Detect which cell encompasses the target text, then output its (X, Y) center coordinate. 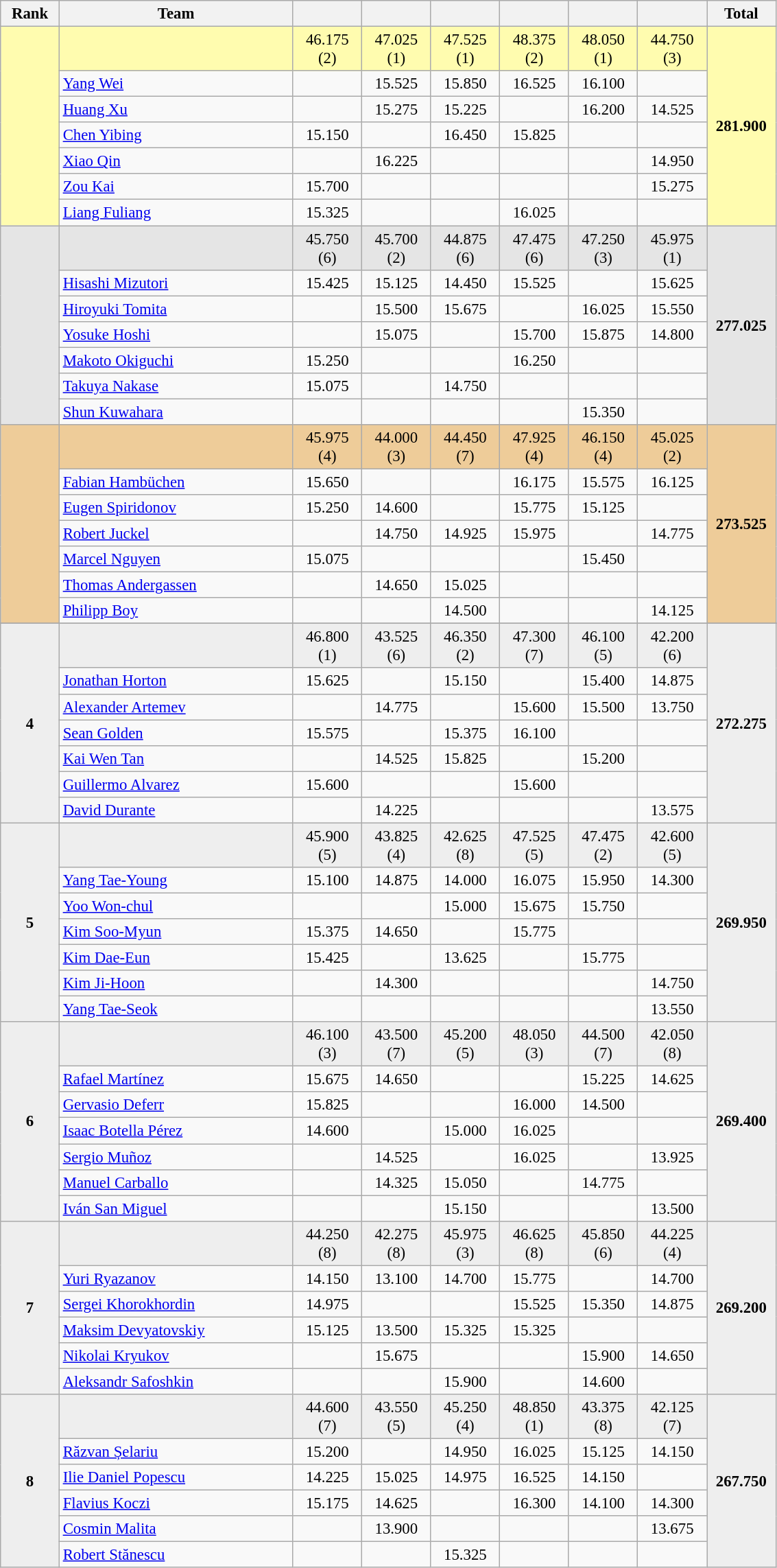
Guillermo Alvarez (176, 784)
Gervasio Deferr (176, 1105)
43.825 (4) (396, 845)
Kim Soo-Myun (176, 932)
42.125 (7) (672, 1416)
Xiao Qin (176, 161)
46.625 (8) (535, 1243)
267.750 (741, 1481)
4 (30, 723)
45.850 (6) (603, 1243)
43.375 (8) (603, 1416)
281.900 (741, 126)
Sergio Muñoz (176, 1157)
15.450 (603, 559)
48.375 (2) (535, 49)
Robert Stănescu (176, 1555)
Hiroyuki Tomita (176, 309)
16.300 (535, 1503)
7 (30, 1308)
45.900 (5) (328, 845)
44.250 (8) (328, 1243)
44.500 (7) (603, 1044)
269.200 (741, 1308)
269.950 (741, 922)
13.100 (396, 1278)
8 (30, 1481)
6 (30, 1121)
43.500 (7) (396, 1044)
15.975 (535, 534)
Yoo Won-chul (176, 906)
47.250 (3) (603, 248)
Alexander Artemev (176, 707)
45.975 (1) (672, 248)
14.450 (465, 283)
Marcel Nguyen (176, 559)
Yang Tae-Seok (176, 1009)
Ilie Daniel Popescu (176, 1477)
Makoto Okiguchi (176, 360)
47.525 (5) (535, 845)
15.050 (465, 1182)
5 (30, 922)
46.175 (2) (328, 49)
16.175 (535, 482)
15.400 (603, 681)
13.625 (465, 958)
45.700 (2) (396, 248)
44.600 (7) (328, 1416)
46.100 (3) (328, 1044)
Rank (30, 14)
David Durante (176, 810)
46.150 (4) (603, 447)
44.750 (3) (672, 49)
273.525 (741, 524)
14.925 (465, 534)
16.250 (535, 360)
Iván San Miguel (176, 1208)
Kai Wen Tan (176, 758)
Jonathan Horton (176, 681)
Team (176, 14)
15.100 (328, 880)
47.925 (4) (535, 447)
Nikolai Kryukov (176, 1356)
43.525 (6) (396, 646)
15.875 (603, 334)
42.600 (5) (672, 845)
15.550 (672, 309)
45.750 (6) (328, 248)
44.225 (4) (672, 1243)
16.075 (535, 880)
44.875 (6) (465, 248)
16.125 (672, 482)
Flavius Koczi (176, 1503)
42.625 (8) (465, 845)
14.100 (603, 1503)
Hisashi Mizutori (176, 283)
45.975 (3) (465, 1243)
Huang Xu (176, 110)
44.000 (3) (396, 447)
Liang Fuliang (176, 213)
13.925 (672, 1157)
15.850 (465, 84)
42.050 (8) (672, 1044)
13.675 (672, 1529)
Rafael Martínez (176, 1079)
45.250 (4) (465, 1416)
Kim Ji-Hoon (176, 983)
Yang Tae-Young (176, 880)
15.950 (603, 880)
47.025 (1) (396, 49)
47.475 (2) (603, 845)
13.900 (396, 1529)
Total (741, 14)
Eugen Spiridonov (176, 508)
43.550 (5) (396, 1416)
47.525 (1) (465, 49)
47.300 (7) (535, 646)
272.275 (741, 723)
44.450 (7) (465, 447)
45.975 (4) (328, 447)
Maksim Devyatovskiy (176, 1330)
45.025 (2) (672, 447)
Yosuke Hoshi (176, 334)
48.850 (1) (535, 1416)
Kim Dae-Eun (176, 958)
Răzvan Șelariu (176, 1452)
Yuri Ryazanov (176, 1278)
Cosmin Malita (176, 1529)
13.750 (672, 707)
16.200 (603, 110)
48.050 (1) (603, 49)
46.800 (1) (328, 646)
Chen Yibing (176, 135)
42.275 (8) (396, 1243)
Shun Kuwahara (176, 412)
13.575 (672, 810)
14.125 (672, 611)
15.650 (328, 482)
16.450 (465, 135)
Robert Juckel (176, 534)
Philipp Boy (176, 611)
16.225 (396, 161)
45.200 (5) (465, 1044)
Manuel Carballo (176, 1182)
47.475 (6) (535, 248)
Sean Golden (176, 733)
15.750 (603, 906)
15.175 (328, 1503)
13.550 (672, 1009)
46.350 (2) (465, 646)
Takuya Nakase (176, 386)
46.100 (5) (603, 646)
269.400 (741, 1121)
Sergei Khorokhordin (176, 1304)
16.000 (535, 1105)
277.025 (741, 325)
14.800 (672, 334)
14.325 (396, 1182)
Fabian Hambüchen (176, 482)
42.200 (6) (672, 646)
Isaac Botella Pérez (176, 1131)
Thomas Andergassen (176, 585)
14.000 (465, 880)
Aleksandr Safoshkin (176, 1381)
48.050 (3) (535, 1044)
Yang Wei (176, 84)
Zou Kai (176, 187)
